Detect which cell encompasses the target text, then output its (x, y) center coordinate. 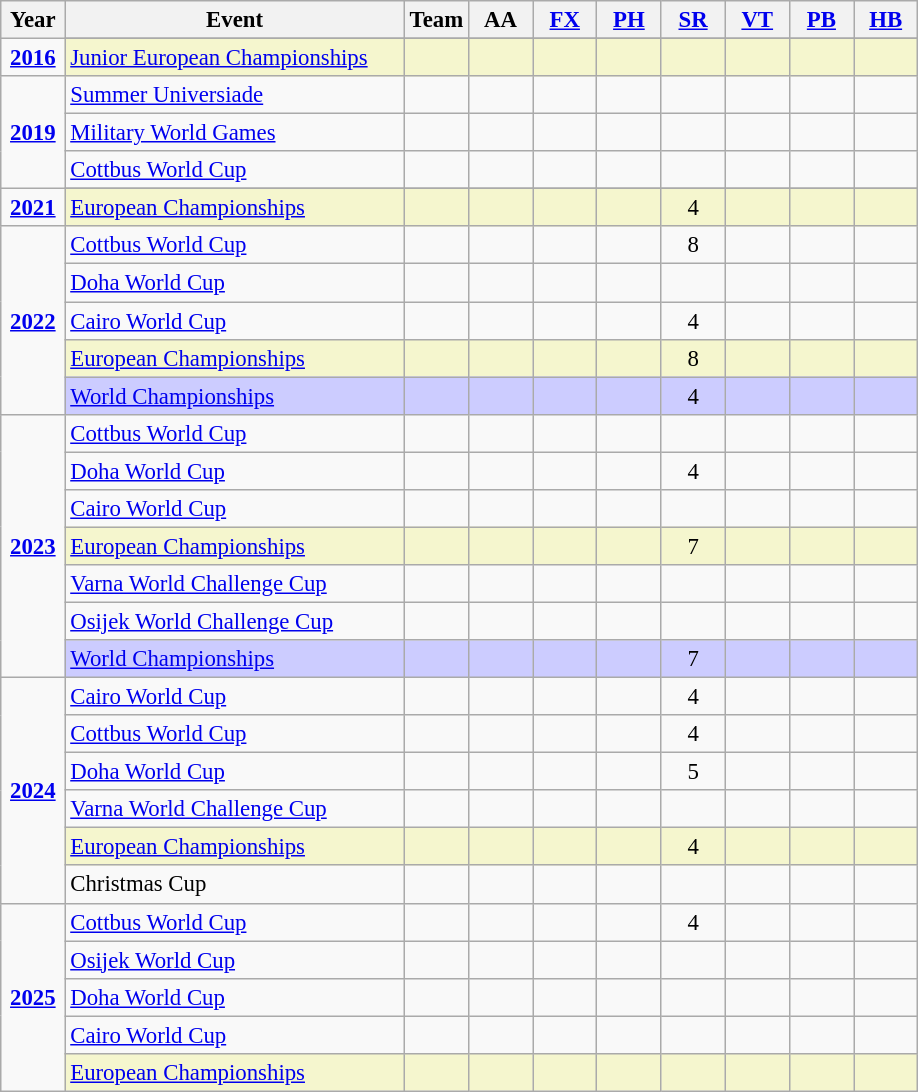
PH (629, 20)
2025 (33, 997)
2023 (33, 546)
HB (886, 20)
Military World Games (234, 133)
5 (693, 772)
2019 (33, 132)
Event (234, 20)
VT (757, 20)
Osijek World Cup (234, 960)
2024 (33, 791)
FX (565, 20)
Summer Universiade (234, 95)
AA (500, 20)
Christmas Cup (234, 885)
2021 (33, 208)
SR (693, 20)
Year (33, 20)
PB (821, 20)
2022 (33, 320)
Team (436, 20)
Junior European Championships (234, 58)
2016 (33, 58)
Osijek World Challenge Cup (234, 621)
